Capture the cell that displays the provided text and extract its (x, y) central coordinate. 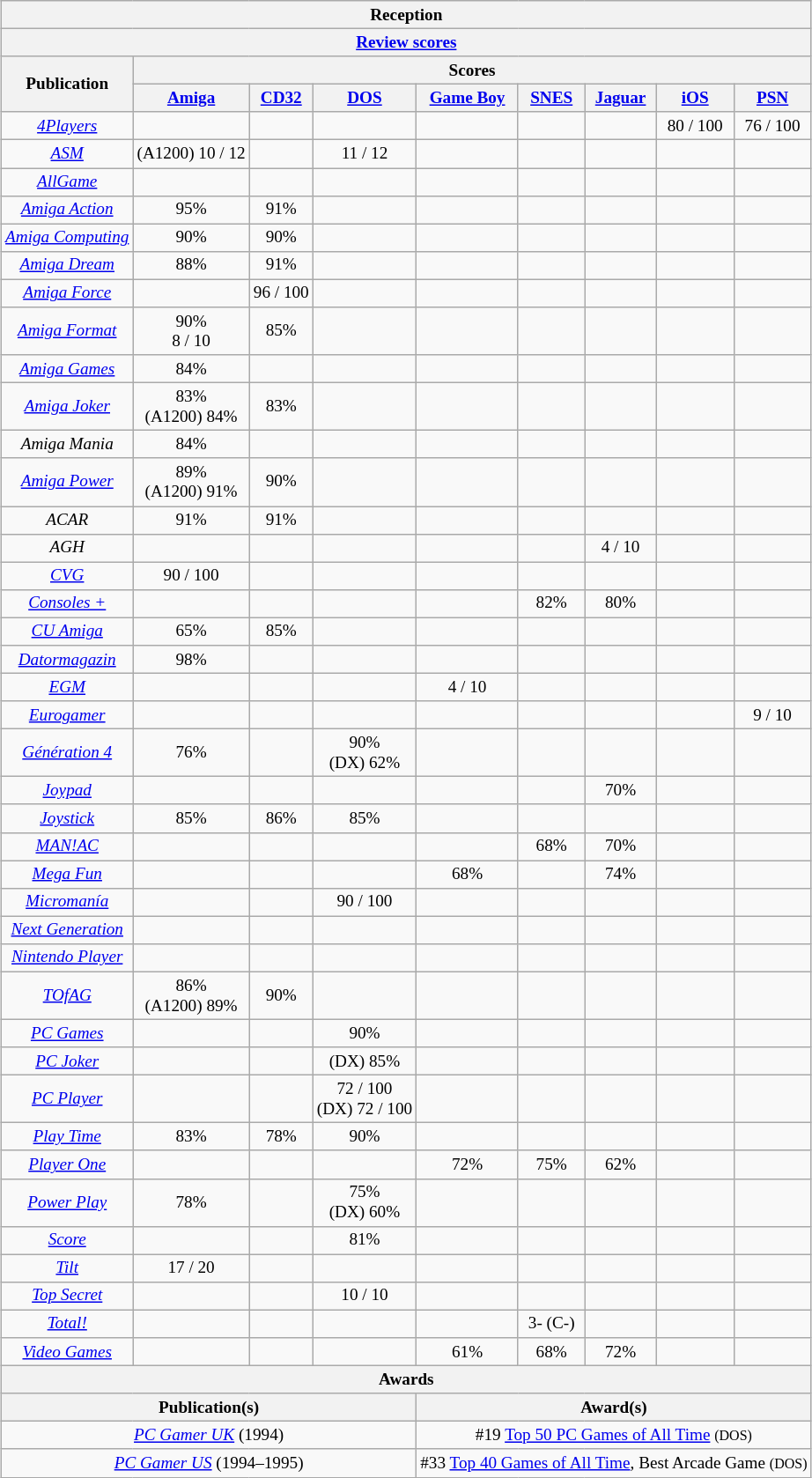
82% (551, 603)
Total! (67, 1324)
Génération 4 (67, 753)
EGM (67, 687)
9 / 10 (772, 715)
Eurogamer (67, 715)
Scores (472, 70)
Amiga Format (67, 331)
ACAR (67, 520)
PC Player (67, 1099)
ASM (67, 154)
AllGame (67, 182)
Mega Fun (67, 875)
iOS (695, 99)
76 / 100 (772, 126)
Joystick (67, 818)
88% (191, 266)
Publication(s) (210, 1408)
17 / 20 (191, 1268)
AGH (67, 548)
76% (191, 753)
86%(A1200) 89% (191, 995)
SNES (551, 99)
11 / 12 (365, 154)
80% (620, 603)
Amiga Joker (67, 407)
Amiga Power (67, 482)
Jaguar (620, 99)
Datormagazin (67, 660)
Play Time (67, 1137)
Award(s) (614, 1408)
83%(A1200) 84% (191, 407)
95% (191, 210)
Amiga (191, 99)
4Players (67, 126)
Power Play (67, 1202)
Game Boy (468, 99)
80 / 100 (695, 126)
Reception (407, 15)
CU Amiga (67, 632)
MAN!AC (67, 846)
Amiga Dream (67, 266)
3- (C-) (551, 1324)
CD32 (281, 99)
(DX) 85% (365, 1061)
86% (281, 818)
62% (620, 1164)
PSN (772, 99)
Score (67, 1240)
CVG (67, 576)
PC Joker (67, 1061)
PC Gamer UK (1994) (210, 1436)
PC Games (67, 1033)
65% (191, 632)
Micromanía (67, 902)
Tilt (67, 1268)
#33 Top 40 Games of All Time, Best Arcade Game (DOS) (614, 1463)
Video Games (67, 1352)
Player One (67, 1164)
Amiga Action (67, 210)
96 / 100 (281, 293)
Joypad (67, 791)
81% (365, 1240)
75%(DX) 60% (365, 1202)
Publication (67, 85)
TOfAG (67, 995)
Consoles + (67, 603)
10 / 10 (365, 1297)
72 / 100(DX) 72 / 100 (365, 1099)
Review scores (407, 42)
Next Generation (67, 930)
Top Secret (67, 1297)
75% (551, 1164)
74% (620, 875)
61% (468, 1352)
Nintendo Player (67, 958)
Amiga Mania (67, 445)
Amiga Computing (67, 238)
#19 Top 50 PC Games of All Time (DOS) (614, 1436)
(A1200) 10 / 12 (191, 154)
DOS (365, 99)
PC Gamer US (1994–1995) (210, 1463)
Amiga Games (67, 369)
89%(A1200) 91% (191, 482)
90%8 / 10 (191, 331)
98% (191, 660)
90%(DX) 62% (365, 753)
Awards (407, 1379)
Amiga Force (67, 293)
